Search for the cell housing the specified text and yield its (X, Y) center coordinate. 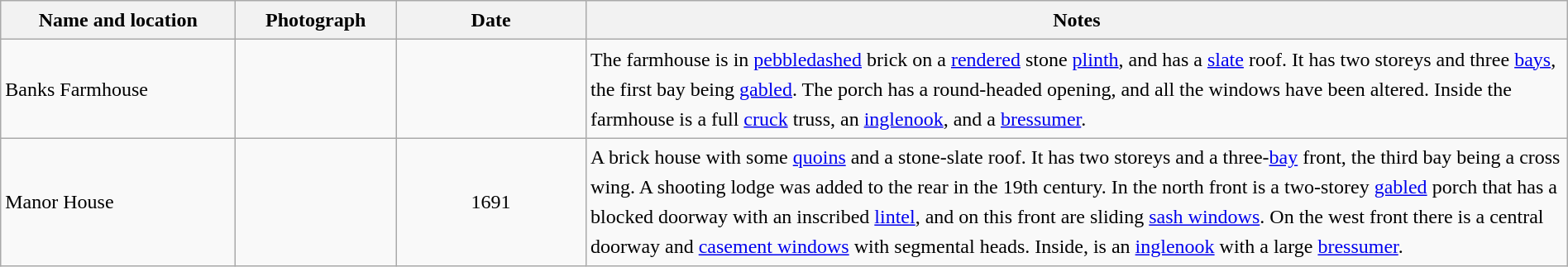
Date (491, 20)
Manor House (118, 202)
Photograph (316, 20)
Banks Farmhouse (118, 89)
Notes (1077, 20)
1691 (491, 202)
Name and location (118, 20)
